Scan for the cell matching the given text and deliver its [x, y] coordinate at center. 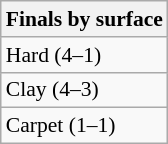
Hard (4–1) [84, 55]
Finals by surface [84, 19]
Clay (4–3) [84, 90]
Carpet (1–1) [84, 126]
